From the cell containing the given text, extract its center point as [X, Y] coordinate. 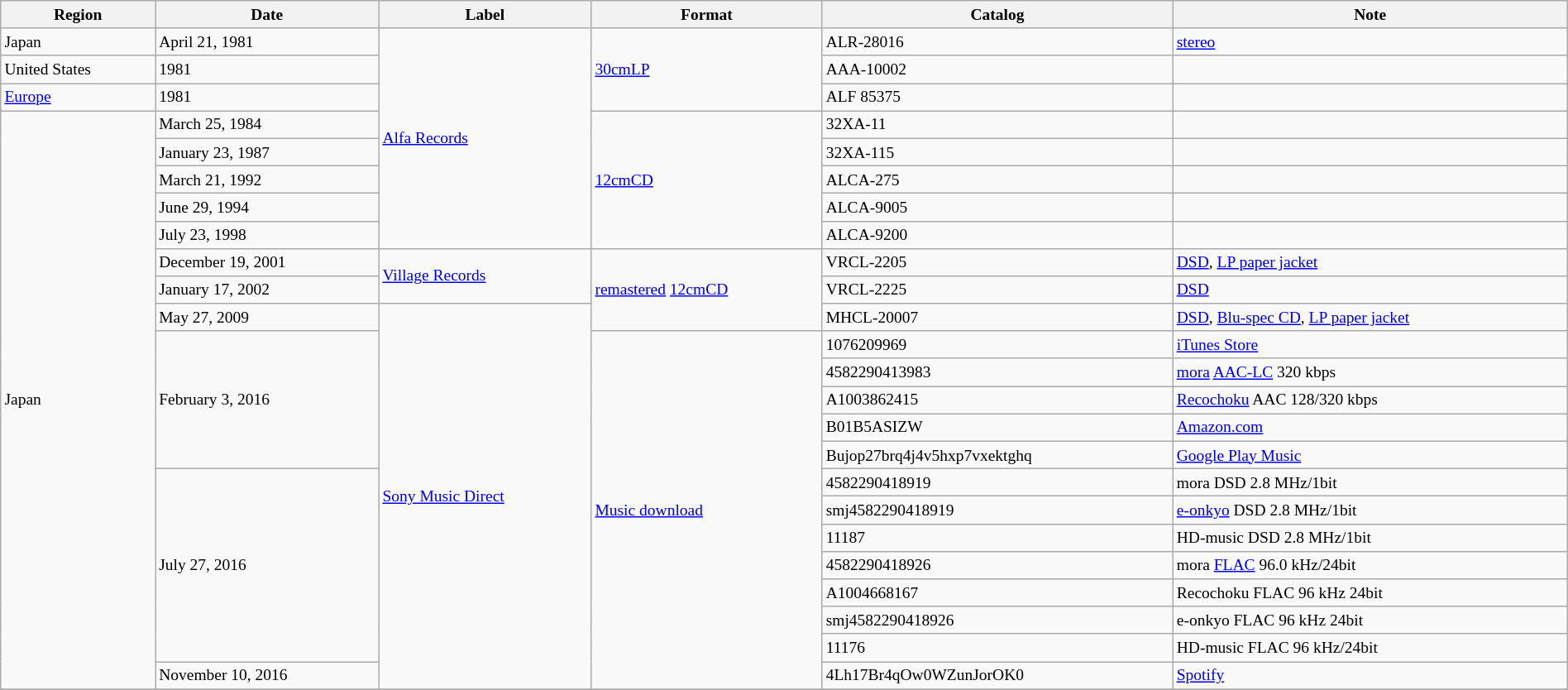
November 10, 2016 [267, 675]
Note [1370, 15]
Sony Music Direct [485, 496]
mora DSD 2.8 MHz/1bit [1370, 483]
32XA-11 [997, 124]
4Lh17Br4qOw0WZunJorOK0 [997, 675]
11176 [997, 647]
11187 [997, 538]
Format [706, 15]
June 29, 1994 [267, 207]
February 3, 2016 [267, 400]
Europe [78, 98]
Village Records [485, 276]
mora FLAC 96.0 kHz/24bit [1370, 564]
ALR-28016 [997, 41]
January 23, 1987 [267, 152]
12cmCD [706, 180]
DSD [1370, 290]
HD-music FLAC 96 kHz/24bit [1370, 647]
Spotify [1370, 675]
Amazon.com [1370, 427]
smj4582290418919 [997, 510]
e-onkyo DSD 2.8 MHz/1bit [1370, 510]
VRCL-2205 [997, 261]
stereo [1370, 41]
MHCL-20007 [997, 318]
HD-music DSD 2.8 MHz/1bit [1370, 538]
AAA-10002 [997, 69]
Catalog [997, 15]
4582290413983 [997, 372]
Recochoku FLAC 96 kHz 24bit [1370, 592]
ALF 85375 [997, 98]
May 27, 2009 [267, 318]
DSD, Blu-spec CD, LP paper jacket [1370, 318]
e-onkyo FLAC 96 kHz 24bit [1370, 621]
Alfa Records [485, 138]
4582290418919 [997, 483]
A1003862415 [997, 400]
Music download [706, 510]
January 17, 2002 [267, 290]
smj4582290418926 [997, 621]
VRCL-2225 [997, 290]
ALCA-9005 [997, 207]
iTunes Store [1370, 344]
remastered 12cmCD [706, 290]
Google Play Music [1370, 455]
Date [267, 15]
ALCA-275 [997, 179]
April 21, 1981 [267, 41]
Region [78, 15]
Bujop27brq4j4v5hxp7vxektghq [997, 455]
March 21, 1992 [267, 179]
March 25, 1984 [267, 124]
ALCA-9200 [997, 235]
December 19, 2001 [267, 261]
1076209969 [997, 344]
Label [485, 15]
Recochoku AAC 128/320 kbps [1370, 400]
July 23, 1998 [267, 235]
July 27, 2016 [267, 566]
B01B5ASIZW [997, 427]
mora AAC-LC 320 kbps [1370, 372]
A1004668167 [997, 592]
30cmLP [706, 69]
DSD, LP paper jacket [1370, 261]
32XA-115 [997, 152]
United States [78, 69]
4582290418926 [997, 564]
